Extract the [x, y] coordinate from the center of the cell holding the provided text.  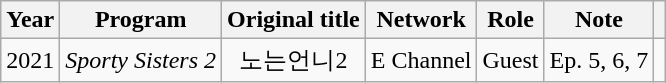
Ep. 5, 6, 7 [599, 60]
노는언니2 [294, 60]
Year [30, 20]
Program [141, 20]
Original title [294, 20]
Sporty Sisters 2 [141, 60]
Network [421, 20]
Role [510, 20]
E Channel [421, 60]
Note [599, 20]
Guest [510, 60]
2021 [30, 60]
